Scan for the cell matching the given text and deliver its (X, Y) coordinate at center. 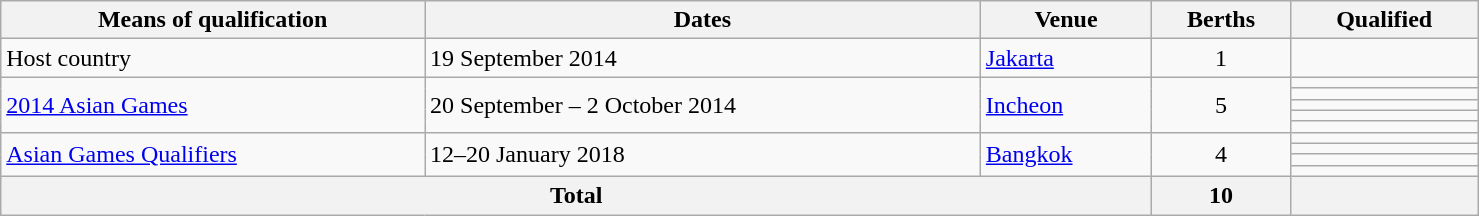
Venue (1066, 20)
Total (576, 195)
Host country (213, 58)
Jakarta (1066, 58)
19 September 2014 (702, 58)
Berths (1222, 20)
Dates (702, 20)
Qualified (1384, 20)
10 (1222, 195)
2014 Asian Games (213, 104)
20 September – 2 October 2014 (702, 104)
Asian Games Qualifiers (213, 154)
Incheon (1066, 104)
12–20 January 2018 (702, 154)
Means of qualification (213, 20)
5 (1222, 104)
Bangkok (1066, 154)
1 (1222, 58)
4 (1222, 154)
